Determine the (x, y) coordinate at the center of the cell enclosing the given text.  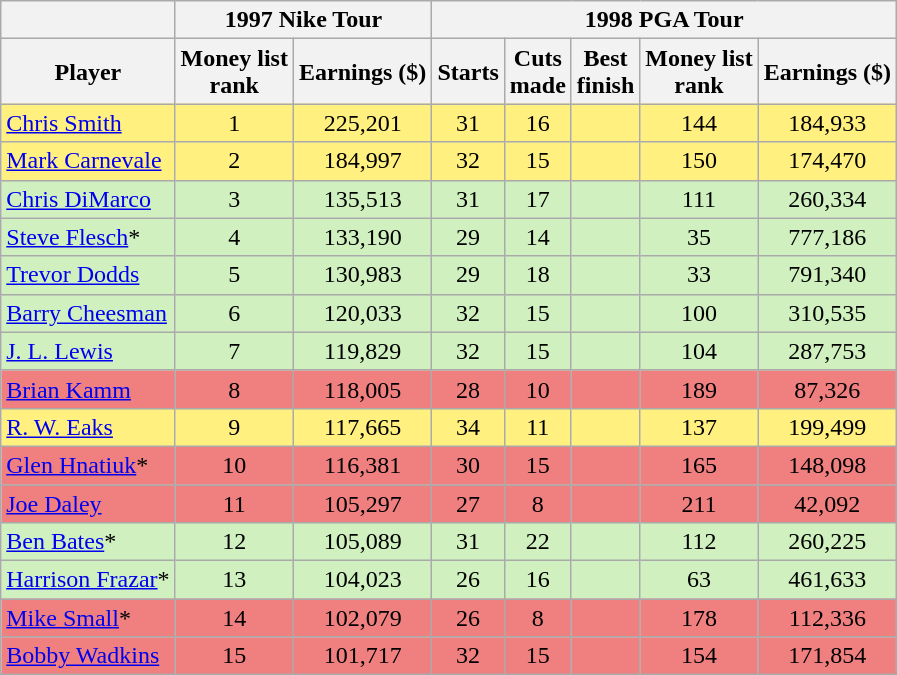
Cutsmade (538, 72)
35 (699, 237)
260,334 (827, 199)
120,033 (362, 313)
Player (88, 72)
28 (468, 389)
Bestfinish (605, 72)
Ben Bates* (88, 542)
2 (234, 161)
137 (699, 427)
111 (699, 199)
4 (234, 237)
119,829 (362, 351)
34 (468, 427)
777,186 (827, 237)
102,079 (362, 618)
105,089 (362, 542)
27 (468, 503)
6 (234, 313)
171,854 (827, 656)
112,336 (827, 618)
105,297 (362, 503)
63 (699, 580)
42,092 (827, 503)
17 (538, 199)
87,326 (827, 389)
184,997 (362, 161)
Mike Small* (88, 618)
30 (468, 465)
Starts (468, 72)
R. W. Eaks (88, 427)
Glen Hnatiuk* (88, 465)
148,098 (827, 465)
260,225 (827, 542)
3 (234, 199)
Chris DiMarco (88, 199)
Trevor Dodds (88, 275)
104,023 (362, 580)
178 (699, 618)
1998 PGA Tour (664, 20)
Mark Carnevale (88, 161)
104 (699, 351)
112 (699, 542)
Harrison Frazar* (88, 580)
287,753 (827, 351)
Bobby Wadkins (88, 656)
9 (234, 427)
225,201 (362, 123)
Joe Daley (88, 503)
18 (538, 275)
189 (699, 389)
116,381 (362, 465)
1997 Nike Tour (304, 20)
7 (234, 351)
Barry Cheesman (88, 313)
165 (699, 465)
22 (538, 542)
154 (699, 656)
Chris Smith (88, 123)
J. L. Lewis (88, 351)
184,933 (827, 123)
211 (699, 503)
144 (699, 123)
Steve Flesch* (88, 237)
5 (234, 275)
791,340 (827, 275)
12 (234, 542)
135,513 (362, 199)
13 (234, 580)
199,499 (827, 427)
100 (699, 313)
174,470 (827, 161)
310,535 (827, 313)
Brian Kamm (88, 389)
117,665 (362, 427)
101,717 (362, 656)
133,190 (362, 237)
461,633 (827, 580)
1 (234, 123)
130,983 (362, 275)
118,005 (362, 389)
150 (699, 161)
33 (699, 275)
